Scan for the cell matching the given text and deliver its (X, Y) coordinate at center. 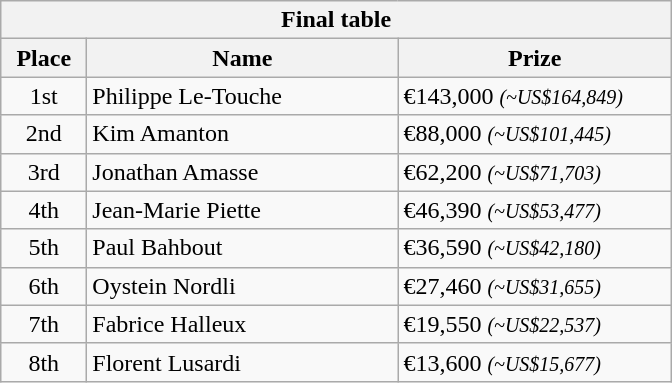
Jonathan Amasse (242, 172)
€19,550 (~US$22,537) (535, 324)
8th (44, 362)
Florent Lusardi (242, 362)
€36,590 (~US$42,180) (535, 248)
Name (242, 58)
6th (44, 286)
Final table (336, 20)
7th (44, 324)
€13,600 (~US$15,677) (535, 362)
€143,000 (~US$164,849) (535, 96)
Fabrice Halleux (242, 324)
€46,390 (~US$53,477) (535, 210)
Prize (535, 58)
€88,000 (~US$101,445) (535, 134)
3rd (44, 172)
Philippe Le-Touche (242, 96)
1st (44, 96)
2nd (44, 134)
Kim Amanton (242, 134)
Place (44, 58)
Oystein Nordli (242, 286)
5th (44, 248)
Paul Bahbout (242, 248)
4th (44, 210)
€27,460 (~US$31,655) (535, 286)
€62,200 (~US$71,703) (535, 172)
Jean-Marie Piette (242, 210)
